Identify which cell holds the provided text, then report its [x, y] central coordinate. 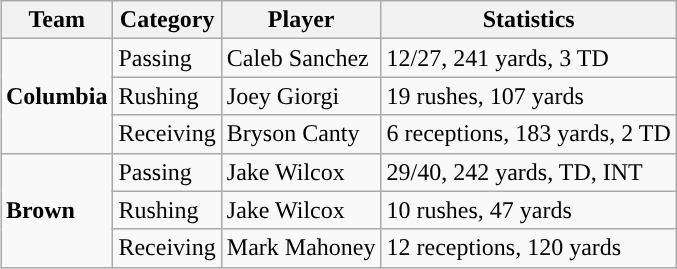
Bryson Canty [301, 134]
29/40, 242 yards, TD, INT [528, 172]
Columbia [56, 96]
Category [167, 20]
Statistics [528, 20]
Mark Mahoney [301, 248]
Joey Giorgi [301, 96]
12 receptions, 120 yards [528, 248]
6 receptions, 183 yards, 2 TD [528, 134]
Player [301, 20]
10 rushes, 47 yards [528, 210]
Caleb Sanchez [301, 58]
Brown [56, 210]
19 rushes, 107 yards [528, 96]
Team [56, 20]
12/27, 241 yards, 3 TD [528, 58]
